For the text-containing cell, return its midpoint in (X, Y) coordinate format. 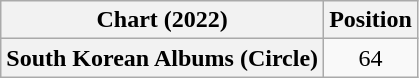
South Korean Albums (Circle) (162, 58)
Position (371, 20)
64 (371, 58)
Chart (2022) (162, 20)
